Determine the (x, y) coordinate at the center of the cell enclosing the given text.  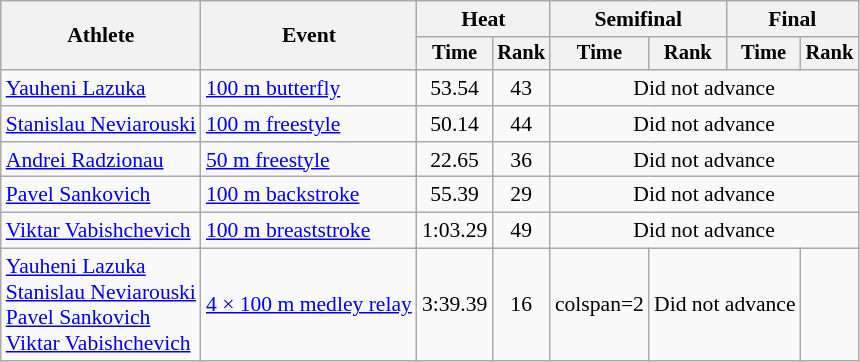
3:39.39 (454, 305)
55.39 (454, 195)
Yauheni LazukaStanislau NeviarouskiPavel SankovichViktar Vabishchevich (101, 305)
29 (521, 195)
100 m backstroke (309, 195)
43 (521, 88)
100 m butterfly (309, 88)
53.54 (454, 88)
36 (521, 160)
49 (521, 231)
Heat (484, 19)
Pavel Sankovich (101, 195)
Andrei Radzionau (101, 160)
1:03.29 (454, 231)
100 m freestyle (309, 124)
16 (521, 305)
Final (793, 19)
Viktar Vabishchevich (101, 231)
50 m freestyle (309, 160)
100 m breaststroke (309, 231)
colspan=2 (600, 305)
4 × 100 m medley relay (309, 305)
Athlete (101, 36)
Stanislau Neviarouski (101, 124)
44 (521, 124)
Event (309, 36)
50.14 (454, 124)
Semifinal (638, 19)
22.65 (454, 160)
Yauheni Lazuka (101, 88)
